Return (x, y) of the center of cell containing provided text 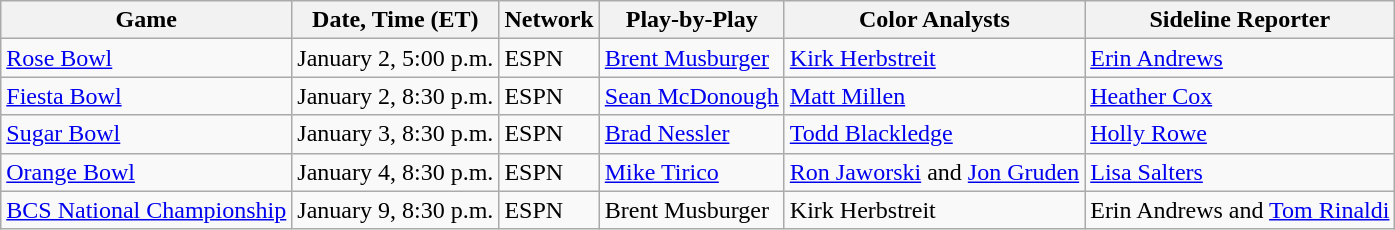
Sean McDonough (692, 96)
Rose Bowl (146, 58)
Mike Tirico (692, 172)
Network (549, 20)
January 9, 8:30 p.m. (396, 210)
Ron Jaworski and Jon Gruden (934, 172)
Play-by-Play (692, 20)
Brad Nessler (692, 134)
Date, Time (ET) (396, 20)
Erin Andrews (1240, 58)
Holly Rowe (1240, 134)
Sugar Bowl (146, 134)
January 2, 8:30 p.m. (396, 96)
Sideline Reporter (1240, 20)
Erin Andrews and Tom Rinaldi (1240, 210)
Fiesta Bowl (146, 96)
Color Analysts (934, 20)
January 3, 8:30 p.m. (396, 134)
Orange Bowl (146, 172)
BCS National Championship (146, 210)
Todd Blackledge (934, 134)
January 2, 5:00 p.m. (396, 58)
Lisa Salters (1240, 172)
Heather Cox (1240, 96)
Game (146, 20)
January 4, 8:30 p.m. (396, 172)
Matt Millen (934, 96)
